Detect which cell encompasses the target text, then output its [x, y] center coordinate. 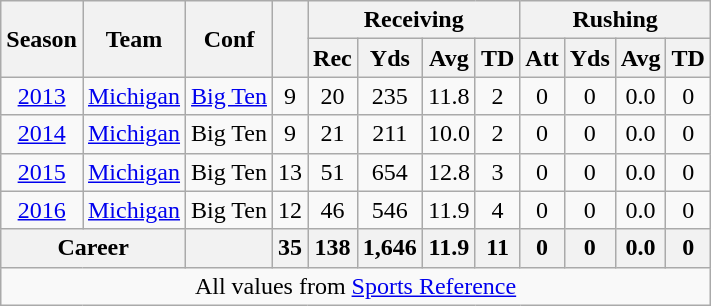
2013 [42, 96]
Att [542, 58]
All values from Sports Reference [356, 286]
11.8 [448, 96]
20 [333, 96]
546 [390, 210]
4 [497, 210]
Career [94, 248]
Rec [333, 58]
3 [497, 172]
46 [333, 210]
211 [390, 134]
235 [390, 96]
35 [290, 248]
51 [333, 172]
Team [134, 39]
Rushing [616, 20]
Receiving [414, 20]
21 [333, 134]
Season [42, 39]
138 [333, 248]
2015 [42, 172]
10.0 [448, 134]
1,646 [390, 248]
2016 [42, 210]
12.8 [448, 172]
2014 [42, 134]
13 [290, 172]
12 [290, 210]
Conf [230, 39]
654 [390, 172]
11 [497, 248]
